Determine the (X, Y) coordinate at the center of the cell enclosing the given text.  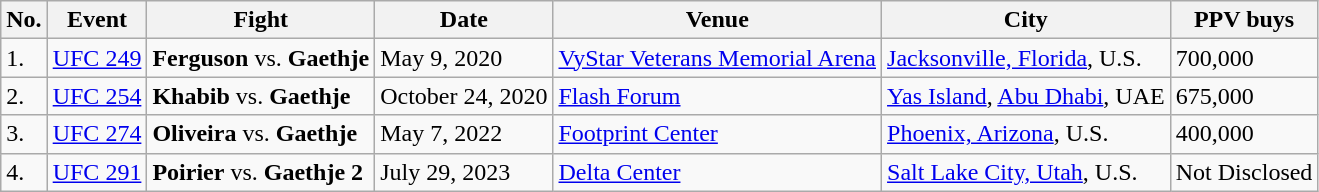
675,000 (1244, 96)
Yas Island, Abu Dhabi, UAE (1026, 96)
Phoenix, Arizona, U.S. (1026, 134)
Khabib vs. Gaethje (261, 96)
UFC 291 (97, 172)
Jacksonville, Florida, U.S. (1026, 58)
Event (97, 20)
VyStar Veterans Memorial Arena (718, 58)
400,000 (1244, 134)
700,000 (1244, 58)
Not Disclosed (1244, 172)
UFC 254 (97, 96)
July 29, 2023 (464, 172)
Fight (261, 20)
Oliveira vs. Gaethje (261, 134)
1. (24, 58)
Flash Forum (718, 96)
October 24, 2020 (464, 96)
4. (24, 172)
PPV buys (1244, 20)
Salt Lake City, Utah, U.S. (1026, 172)
Ferguson vs. Gaethje (261, 58)
3. (24, 134)
Footprint Center (718, 134)
No. (24, 20)
May 9, 2020 (464, 58)
Poirier vs. Gaethje 2 (261, 172)
UFC 274 (97, 134)
2. (24, 96)
Venue (718, 20)
Date (464, 20)
May 7, 2022 (464, 134)
Delta Center (718, 172)
City (1026, 20)
UFC 249 (97, 58)
